Provide the (x, y) coordinate of the cell's center where the given text is located.  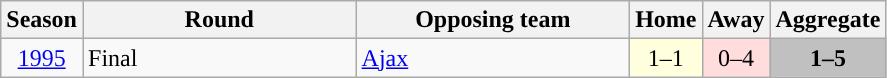
Final (219, 58)
1995 (42, 58)
Round (219, 20)
Home (666, 20)
0–4 (736, 58)
Opposing team (493, 20)
Ajax (493, 58)
Season (42, 20)
Away (736, 20)
1–1 (666, 58)
Aggregate (828, 20)
1–5 (828, 58)
